Capture the cell that displays the provided text and extract its [x, y] central coordinate. 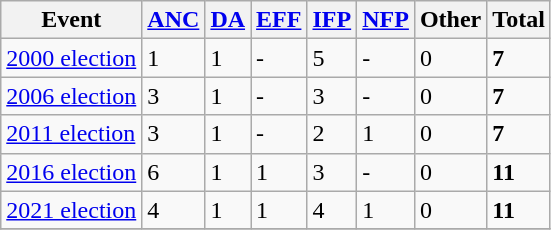
NFP [386, 20]
Other [450, 20]
2011 election [72, 134]
2021 election [72, 210]
2000 election [72, 58]
IFP [332, 20]
6 [174, 172]
5 [332, 58]
2016 election [72, 172]
Total [519, 20]
2006 election [72, 96]
EFF [279, 20]
ANC [174, 20]
2 [332, 134]
Event [72, 20]
DA [228, 20]
